For the text-containing cell, return its midpoint in (X, Y) coordinate format. 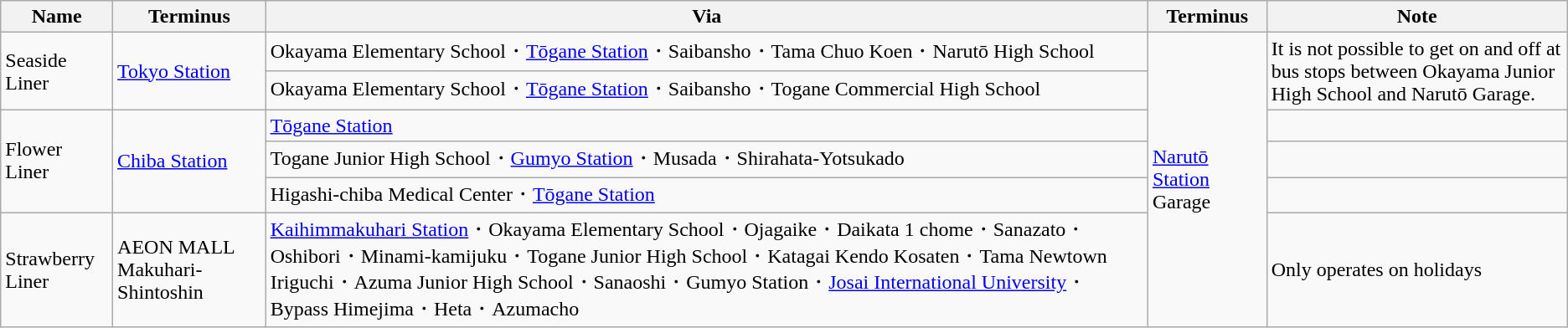
Strawberry Liner (57, 269)
AEON MALL Makuhari-Shintoshin (189, 269)
Chiba Station (189, 161)
Tōgane Station (707, 126)
Name (57, 17)
Via (707, 17)
Flower Liner (57, 161)
Narutō Station Garage (1207, 180)
Seaside Liner (57, 71)
Note (1417, 17)
Higashi-chiba Medical Center・Tōgane Station (707, 196)
It is not possible to get on and off at bus stops between Okayama Junior High School and Narutō Garage. (1417, 71)
Tokyo Station (189, 71)
Okayama Elementary School・Tōgane Station・Saibansho・Togane Commercial High School (707, 90)
Togane Junior High School・Gumyo Station・Musada・Shirahata-Yotsukado (707, 159)
Okayama Elementary School・Tōgane Station・Saibansho・Tama Chuo Koen・Narutō High School (707, 52)
Only operates on holidays (1417, 269)
